Output the [x, y] coordinate of the center of the cell containing the given text.  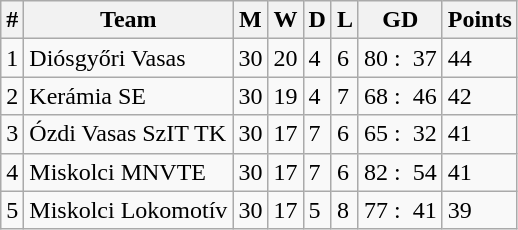
W [286, 20]
L [344, 20]
65 : 32 [400, 134]
8 [344, 210]
Diósgyőri Vasas [128, 58]
44 [480, 58]
68 : 46 [400, 96]
GD [400, 20]
Team [128, 20]
1 [12, 58]
42 [480, 96]
Miskolci Lokomotív [128, 210]
Ózdi Vasas SzIT TK [128, 134]
D [317, 20]
2 [12, 96]
# [12, 20]
39 [480, 210]
Points [480, 20]
M [250, 20]
80 : 37 [400, 58]
Miskolci MNVTE [128, 172]
77 : 41 [400, 210]
3 [12, 134]
82 : 54 [400, 172]
19 [286, 96]
20 [286, 58]
Kerámia SE [128, 96]
